Determine the [X, Y] coordinate at the center of the cell enclosing the given text.  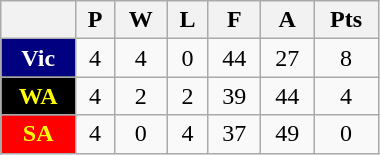
SA [38, 134]
8 [346, 58]
P [96, 20]
27 [288, 58]
Pts [346, 20]
39 [234, 96]
Vic [38, 58]
49 [288, 134]
A [288, 20]
W [140, 20]
37 [234, 134]
WA [38, 96]
F [234, 20]
L [188, 20]
